Search for the cell housing the specified text and yield its [x, y] center coordinate. 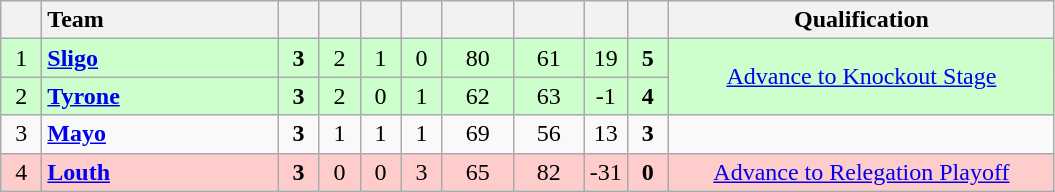
69 [478, 134]
Tyrone [160, 96]
Advance to Knockout Stage [861, 77]
19 [606, 58]
13 [606, 134]
Qualification [861, 20]
-31 [606, 172]
82 [548, 172]
65 [478, 172]
62 [478, 96]
80 [478, 58]
56 [548, 134]
Team [160, 20]
61 [548, 58]
Mayo [160, 134]
Louth [160, 172]
Sligo [160, 58]
5 [648, 58]
-1 [606, 96]
Advance to Relegation Playoff [861, 172]
63 [548, 96]
